Return [X, Y] of the center of cell containing provided text 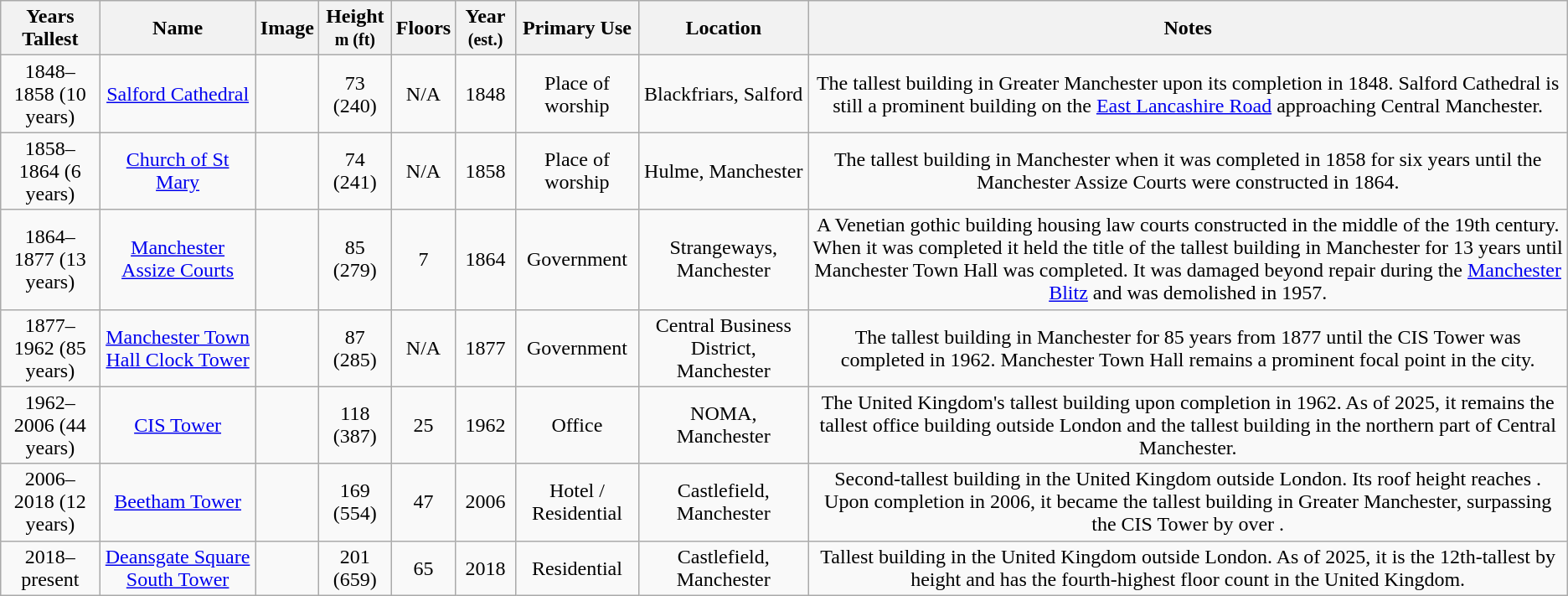
73 (240) [355, 94]
Manchester Town Hall Clock Tower [178, 348]
CIS Tower [178, 425]
Church of St Mary [178, 171]
Blackfriars, Salford [724, 94]
Strangeways, Manchester [724, 260]
47 [423, 502]
Office [576, 425]
1848–1858 (10 years) [50, 94]
1864 [486, 260]
1864–1877 (13 years) [50, 260]
2018 [486, 568]
Notes [1188, 29]
Manchester Assize Courts [178, 260]
Heightm (ft) [355, 29]
201 (659) [355, 568]
2006 [486, 502]
1962–2006 (44 years) [50, 425]
1848 [486, 94]
1877 [486, 348]
1858 [486, 171]
Central Business District, Manchester [724, 348]
169 (554) [355, 502]
Hotel / Residential [576, 502]
Image [286, 29]
118 (387) [355, 425]
Floors [423, 29]
Residential [576, 568]
7 [423, 260]
65 [423, 568]
Years Tallest [50, 29]
Beetham Tower [178, 502]
87 (285) [355, 348]
The tallest building in Manchester when it was completed in 1858 for six years until the Manchester Assize Courts were constructed in 1864. [1188, 171]
25 [423, 425]
74 (241) [355, 171]
Year (est.) [486, 29]
1877–1962 (85 years) [50, 348]
NOMA, Manchester [724, 425]
Deansgate Square South Tower [178, 568]
Primary Use [576, 29]
85 (279) [355, 260]
Location [724, 29]
Salford Cathedral [178, 94]
1962 [486, 425]
Hulme, Manchester [724, 171]
Name [178, 29]
2018–present [50, 568]
1858–1864 (6 years) [50, 171]
2006–2018 (12 years) [50, 502]
